Output the (X, Y) coordinate of the center of the cell containing the given text.  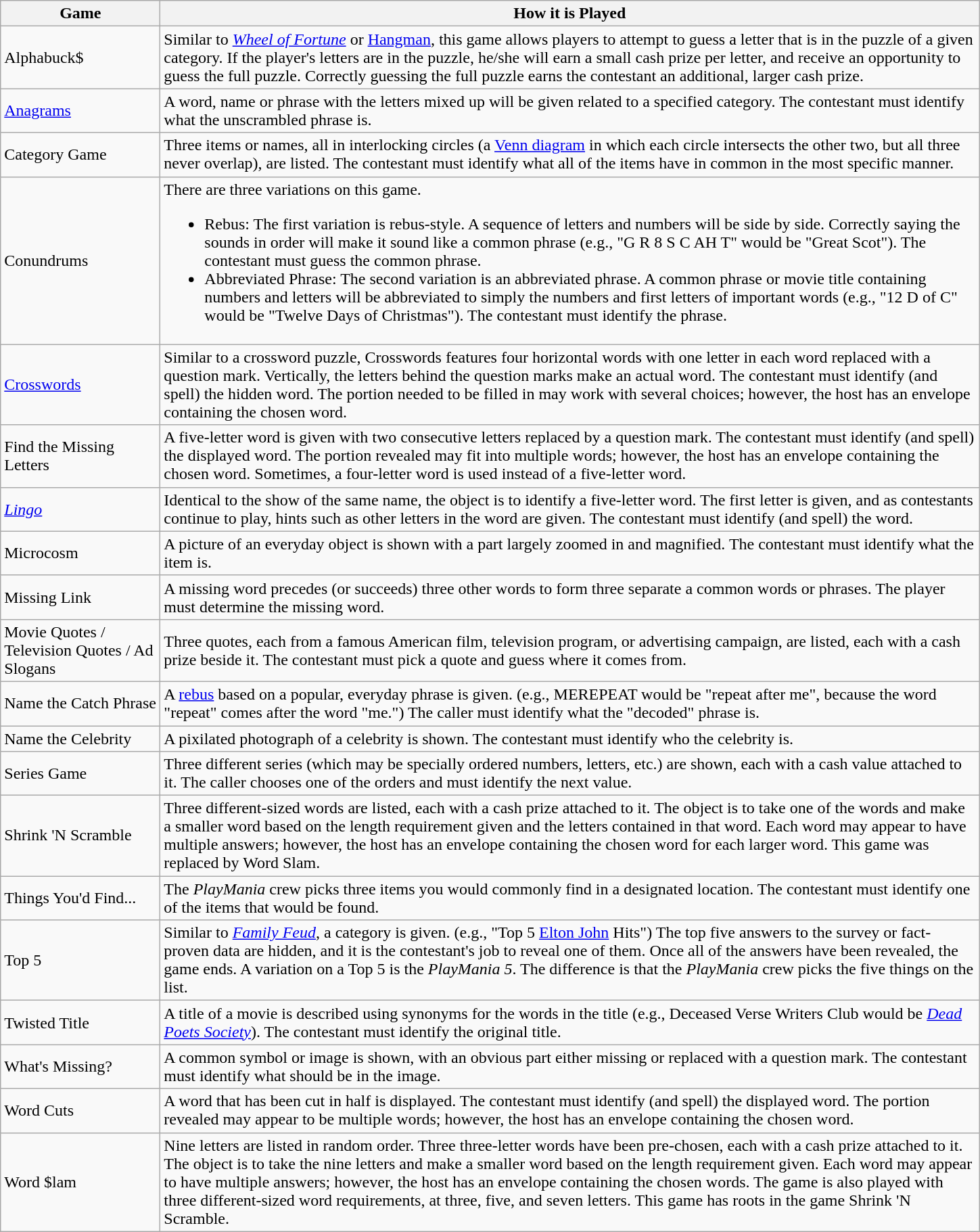
Twisted Title (80, 1023)
Top 5 (80, 961)
Conundrums (80, 260)
Category Game (80, 154)
Movie Quotes / Television Quotes / Ad Slogans (80, 650)
How it is Played (569, 14)
A missing word precedes (or succeeds) three other words to form three separate a common words or phrases. The player must determine the missing word. (569, 597)
Microcosm (80, 553)
Word $lam (80, 1182)
Series Game (80, 774)
Alphabuck$ (80, 58)
A pixilated photograph of a celebrity is shown. The contestant must identify who the celebrity is. (569, 738)
What's Missing? (80, 1066)
Game (80, 14)
Name the Catch Phrase (80, 704)
Anagrams (80, 111)
Lingo (80, 509)
Missing Link (80, 597)
Crosswords (80, 384)
Name the Celebrity (80, 738)
Find the Missing Letters (80, 456)
Shrink 'N Scramble (80, 836)
Word Cuts (80, 1111)
A picture of an everyday object is shown with a part largely zoomed in and magnified. The contestant must identify what the item is. (569, 553)
Things You'd Find... (80, 898)
